Pinpoint the cell where the given text exists, returning its [x, y] midpoint coordinate. 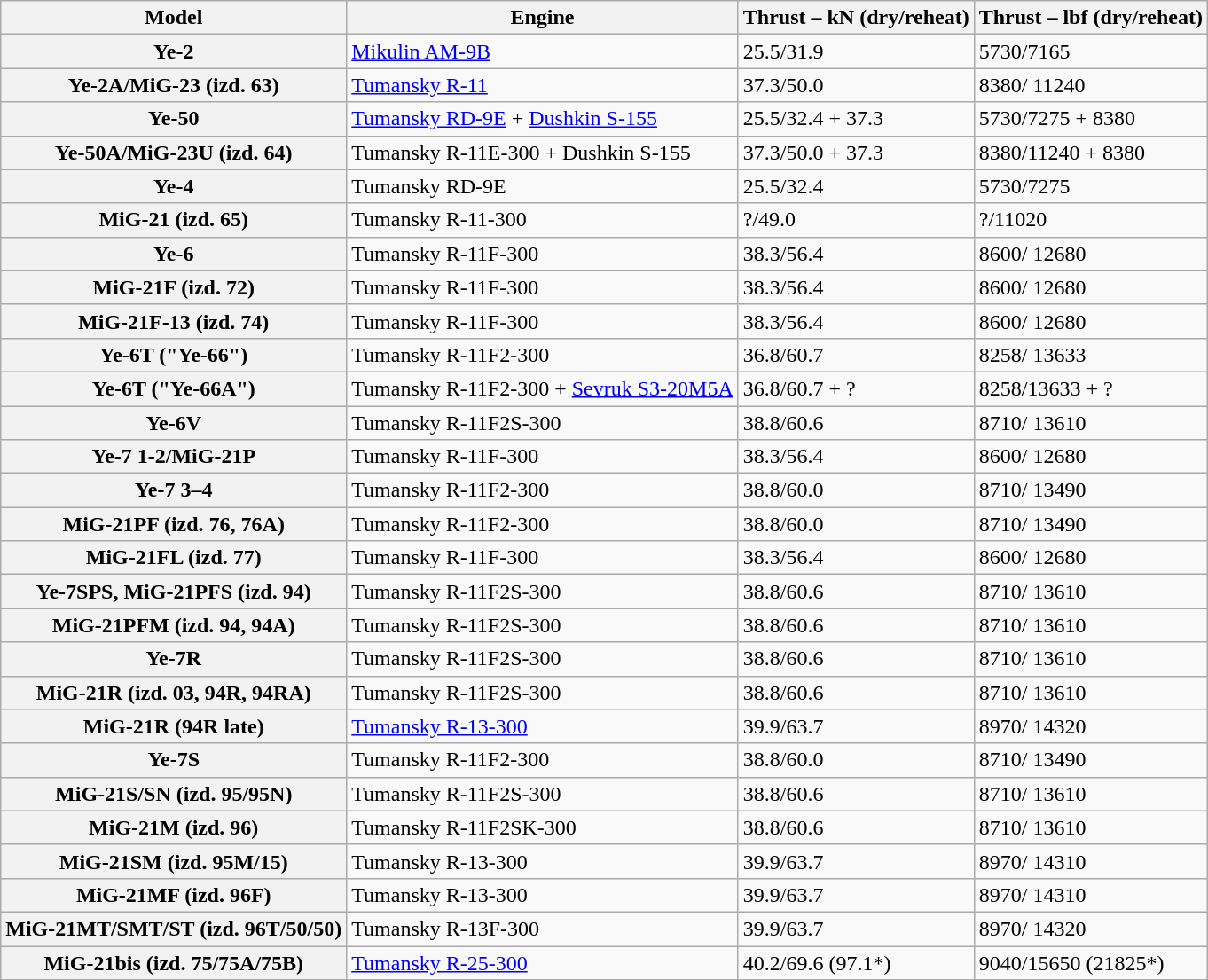
5730/7275 [1091, 186]
MiG-21M (izd. 96) [174, 827]
MiG-21MT/SMT/ST (izd. 96T/50/50) [174, 929]
5730/7275 + 8380 [1091, 119]
25.5/32.4 + 37.3 [856, 119]
Mikulin AM-9B [543, 51]
Model [174, 18]
MiG-21SM (izd. 95M/15) [174, 861]
Ye-7S [174, 760]
Ye-4 [174, 186]
Ye-7 1-2/MiG-21P [174, 457]
MiG-21R (izd. 03, 94R, 94RA) [174, 693]
?/11020 [1091, 220]
MiG-21FL (izd. 77) [174, 558]
Ye-7 3–4 [174, 490]
Tumansky R-11-300 [543, 220]
MiG-21PF (izd. 76, 76A) [174, 524]
MiG-21PFM (izd. 94, 94A) [174, 625]
36.8/60.7 [856, 355]
Engine [543, 18]
Tumansky R-11E-300 + Dushkin S-155 [543, 153]
MiG-21bis (izd. 75/75A/75B) [174, 962]
8380/ 11240 [1091, 85]
Ye-2A/MiG-23 (izd. 63) [174, 85]
37.3/50.0 [856, 85]
25.5/31.9 [856, 51]
8380/11240 + 8380 [1091, 153]
Tumansky RD-9E [543, 186]
Ye-6T ("Ye-66A") [174, 388]
MiG-21F (izd. 72) [174, 287]
Tumansky R-11F2SK-300 [543, 827]
25.5/32.4 [856, 186]
37.3/50.0 + 37.3 [856, 153]
MiG-21S/SN (izd. 95/95N) [174, 794]
Ye-50A/MiG-23U (izd. 64) [174, 153]
?/49.0 [856, 220]
Tumansky R-11F2-300 + Sevruk S3-20M5A [543, 388]
Ye-7SPS, MiG-21PFS (izd. 94) [174, 592]
Tumansky RD-9E + Dushkin S-155 [543, 119]
5730/7165 [1091, 51]
Ye-2 [174, 51]
36.8/60.7 + ? [856, 388]
MiG-21MF (izd. 96F) [174, 895]
Ye-50 [174, 119]
Tumansky R-13F-300 [543, 929]
8258/13633 + ? [1091, 388]
Thrust – kN (dry/reheat) [856, 18]
MiG-21R (94R late) [174, 726]
40.2/69.6 (97.1*) [856, 962]
Tumansky R-25-300 [543, 962]
Tumansky R-11 [543, 85]
Ye-6 [174, 254]
8258/ 13633 [1091, 355]
9040/15650 (21825*) [1091, 962]
Ye-6T ("Ye-66") [174, 355]
Ye-6V [174, 423]
Ye-7R [174, 659]
MiG-21 (izd. 65) [174, 220]
MiG-21F-13 (izd. 74) [174, 321]
Thrust – lbf (dry/reheat) [1091, 18]
